Determine the (x, y) coordinate at the center of the cell enclosing the given text.  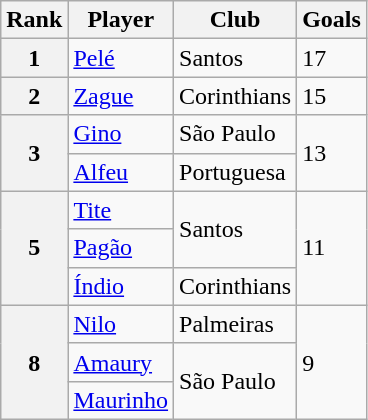
Tite (121, 210)
Alfeu (121, 172)
Gino (121, 134)
Índio (121, 286)
Nilo (121, 324)
Player (121, 20)
8 (34, 362)
13 (332, 153)
15 (332, 96)
3 (34, 153)
Palmeiras (236, 324)
11 (332, 248)
Rank (34, 20)
Amaury (121, 362)
Pagão (121, 248)
Goals (332, 20)
17 (332, 58)
Zague (121, 96)
Pelé (121, 58)
1 (34, 58)
9 (332, 362)
Portuguesa (236, 172)
5 (34, 248)
2 (34, 96)
Club (236, 20)
Maurinho (121, 400)
